Capture the cell that displays the provided text and extract its (x, y) central coordinate. 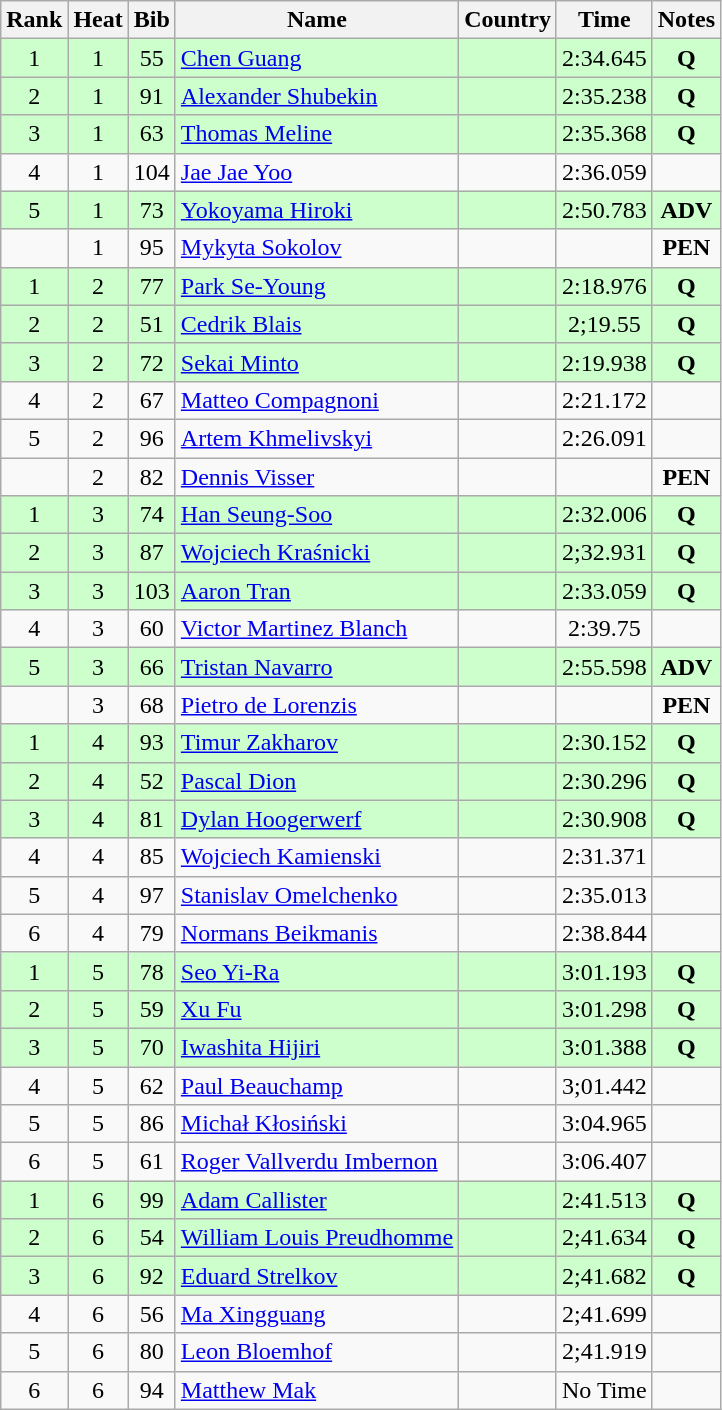
81 (152, 819)
68 (152, 705)
Country (508, 20)
95 (152, 248)
2:38.844 (604, 933)
Chen Guang (316, 58)
Leon Bloemhof (316, 1352)
93 (152, 743)
96 (152, 438)
Dennis Visser (316, 477)
2:31.371 (604, 857)
2:18.976 (604, 286)
Name (316, 20)
2;41.699 (604, 1314)
Jae Jae Yoo (316, 172)
2:35.013 (604, 895)
Pascal Dion (316, 781)
2:41.513 (604, 1200)
66 (152, 667)
2;41.634 (604, 1238)
2:30.152 (604, 743)
2:35.238 (604, 96)
Artem Khmelivskyi (316, 438)
2:19.938 (604, 362)
2;32.931 (604, 553)
78 (152, 971)
2:26.091 (604, 438)
Xu Fu (316, 1009)
67 (152, 400)
77 (152, 286)
86 (152, 1124)
Stanislav Omelchenko (316, 895)
Normans Beikmanis (316, 933)
60 (152, 629)
2:34.645 (604, 58)
Ma Xingguang (316, 1314)
94 (152, 1390)
No Time (604, 1390)
Wojciech Kraśnicki (316, 553)
99 (152, 1200)
55 (152, 58)
73 (152, 210)
3:06.407 (604, 1162)
2:33.059 (604, 591)
Matthew Mak (316, 1390)
2:21.172 (604, 400)
3:01.298 (604, 1009)
91 (152, 96)
Yokoyama Hiroki (316, 210)
3:01.388 (604, 1047)
Alexander Shubekin (316, 96)
Mykyta Sokolov (316, 248)
2:35.368 (604, 134)
Roger Vallverdu Imbernon (316, 1162)
70 (152, 1047)
92 (152, 1276)
2;19.55 (604, 324)
Dylan Hoogerwerf (316, 819)
63 (152, 134)
72 (152, 362)
Cedrik Blais (316, 324)
2:39.75 (604, 629)
Matteo Compagnoni (316, 400)
2:55.598 (604, 667)
2:32.006 (604, 515)
79 (152, 933)
Pietro de Lorenzis (316, 705)
61 (152, 1162)
104 (152, 172)
97 (152, 895)
Rank (34, 20)
Bib (152, 20)
Han Seung-Soo (316, 515)
62 (152, 1085)
103 (152, 591)
Wojciech Kamienski (316, 857)
Paul Beauchamp (316, 1085)
87 (152, 553)
80 (152, 1352)
Time (604, 20)
3;01.442 (604, 1085)
Sekai Minto (316, 362)
2:50.783 (604, 210)
82 (152, 477)
Victor Martinez Blanch (316, 629)
2:30.296 (604, 781)
3:04.965 (604, 1124)
59 (152, 1009)
2:30.908 (604, 819)
2;41.919 (604, 1352)
74 (152, 515)
54 (152, 1238)
56 (152, 1314)
Timur Zakharov (316, 743)
52 (152, 781)
Aaron Tran (316, 591)
3:01.193 (604, 971)
2;41.682 (604, 1276)
Iwashita Hijiri (316, 1047)
85 (152, 857)
Seo Yi-Ra (316, 971)
Tristan Navarro (316, 667)
Eduard Strelkov (316, 1276)
Adam Callister (316, 1200)
Park Se-Young (316, 286)
Heat (98, 20)
William Louis Preudhomme (316, 1238)
Michał Kłosiński (316, 1124)
51 (152, 324)
Thomas Meline (316, 134)
Notes (686, 20)
2:36.059 (604, 172)
